Detect which cell encompasses the target text, then output its (x, y) center coordinate. 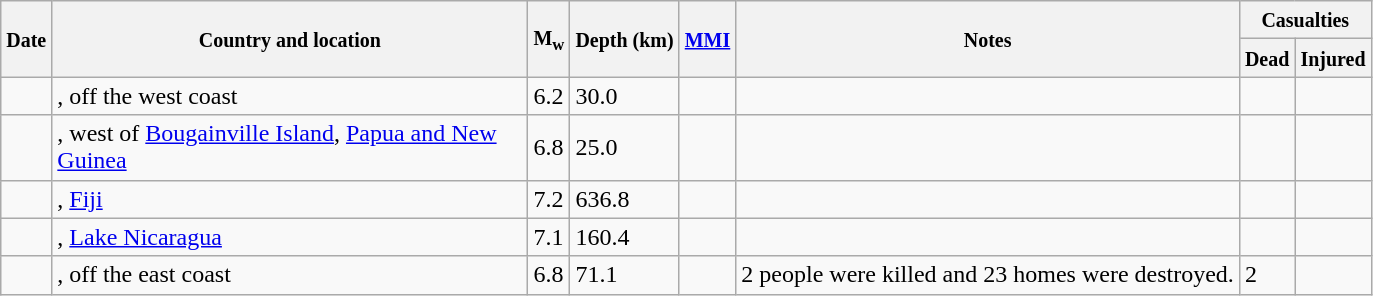
Injured (1333, 58)
30.0 (624, 96)
7.2 (549, 199)
6.2 (549, 96)
2 (1267, 275)
Mw (549, 39)
, off the east coast (290, 275)
160.4 (624, 237)
, Fiji (290, 199)
, west of Bougainville Island, Papua and New Guinea (290, 148)
71.1 (624, 275)
Country and location (290, 39)
, Lake Nicaragua (290, 237)
636.8 (624, 199)
Casualties (1305, 20)
Date (26, 39)
2 people were killed and 23 homes were destroyed. (988, 275)
25.0 (624, 148)
Dead (1267, 58)
7.1 (549, 237)
Notes (988, 39)
, off the west coast (290, 96)
Depth (km) (624, 39)
MMI (708, 39)
